Provide the [X, Y] coordinate of the cell's center where the given text is located.  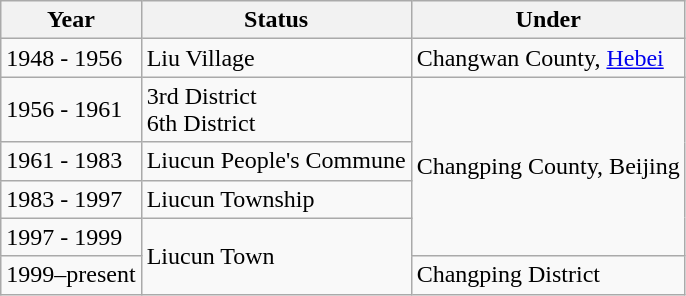
1956 - 1961 [71, 110]
1961 - 1983 [71, 161]
Status [276, 20]
Changping County, Beijing [548, 166]
Changwan County, Hebei [548, 58]
Changping District [548, 275]
Under [548, 20]
1999–present [71, 275]
Liucun Town [276, 256]
1983 - 1997 [71, 199]
3rd District6th District [276, 110]
1948 - 1956 [71, 58]
Liu Village [276, 58]
Year [71, 20]
1997 - 1999 [71, 237]
Liucun Township [276, 199]
Liucun People's Commune [276, 161]
